Return the (X, Y) coordinate for the center point of the cell that contains the specified text.  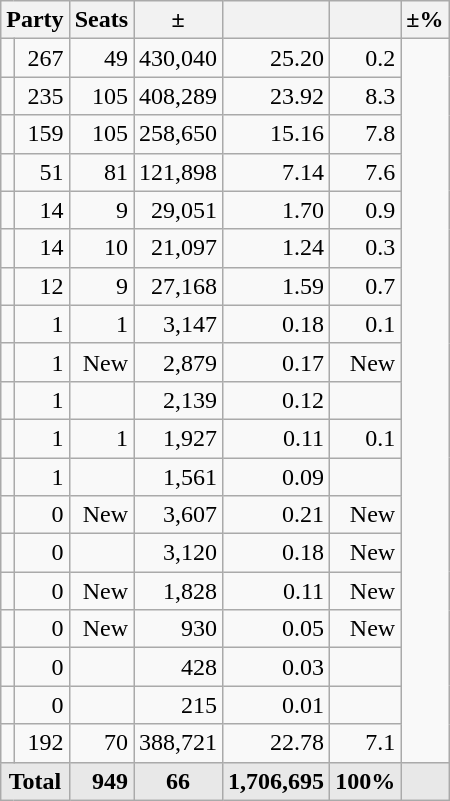
1.70 (276, 210)
8.3 (366, 96)
7.14 (276, 172)
0.17 (276, 362)
7.8 (366, 134)
1,706,695 (276, 781)
Seats (101, 20)
0.7 (366, 286)
100% (366, 781)
1.59 (276, 286)
159 (42, 134)
949 (101, 781)
267 (42, 58)
Total (35, 781)
0.21 (276, 515)
0.03 (276, 667)
215 (178, 705)
1.24 (276, 248)
Party (35, 20)
27,168 (178, 286)
15.16 (276, 134)
0.3 (366, 248)
0.01 (276, 705)
430,040 (178, 58)
70 (101, 743)
51 (42, 172)
25.20 (276, 58)
121,898 (178, 172)
0.9 (366, 210)
0.12 (276, 400)
23.92 (276, 96)
1,561 (178, 477)
12 (42, 286)
3,147 (178, 324)
10 (101, 248)
192 (42, 743)
2,139 (178, 400)
±% (425, 20)
7.1 (366, 743)
7.6 (366, 172)
3,607 (178, 515)
0.09 (276, 477)
1,828 (178, 591)
408,289 (178, 96)
2,879 (178, 362)
± (178, 20)
22.78 (276, 743)
235 (42, 96)
0.2 (366, 58)
3,120 (178, 553)
0.05 (276, 629)
1,927 (178, 438)
258,650 (178, 134)
49 (101, 58)
388,721 (178, 743)
81 (101, 172)
29,051 (178, 210)
21,097 (178, 248)
66 (178, 781)
930 (178, 629)
428 (178, 667)
